Extract the [x, y] coordinate from the center of the cell holding the provided text.  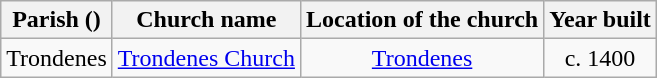
Trondenes Church [206, 58]
Parish () [57, 20]
Church name [206, 20]
Year built [600, 20]
Location of the church [422, 20]
c. 1400 [600, 58]
